Locate the cell with the specified text and output its [X, Y] center coordinate. 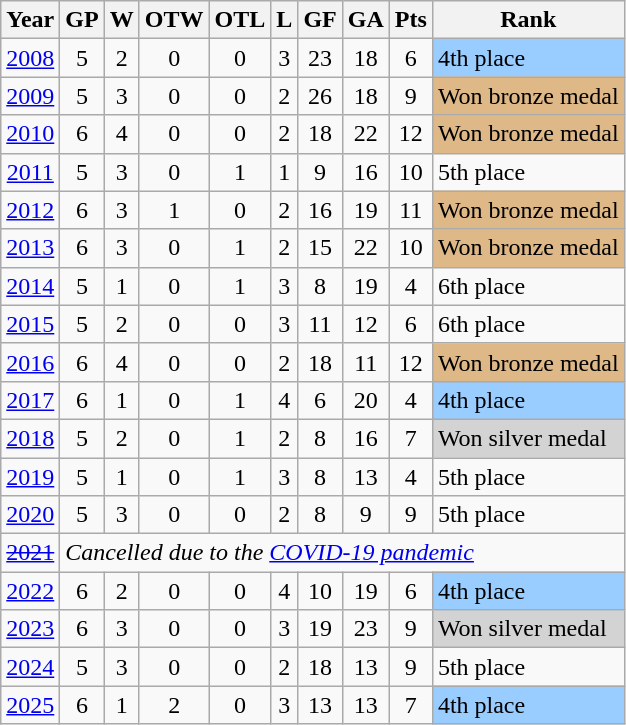
20 [366, 400]
OTW [174, 20]
2023 [30, 629]
2016 [30, 362]
2008 [30, 58]
2009 [30, 96]
Cancelled due to the COVID-19 pandemic [342, 553]
2024 [30, 667]
Rank [528, 20]
2010 [30, 134]
W [122, 20]
2013 [30, 248]
2020 [30, 515]
2012 [30, 210]
GF [320, 20]
L [284, 20]
GA [366, 20]
Pts [410, 20]
2019 [30, 477]
2011 [30, 172]
26 [320, 96]
2014 [30, 286]
2018 [30, 438]
2025 [30, 705]
2017 [30, 400]
15 [320, 248]
Year [30, 20]
2015 [30, 324]
2022 [30, 591]
OTL [240, 20]
2021 [30, 553]
GP [82, 20]
